Pinpoint the cell where the given text exists, returning its (X, Y) midpoint coordinate. 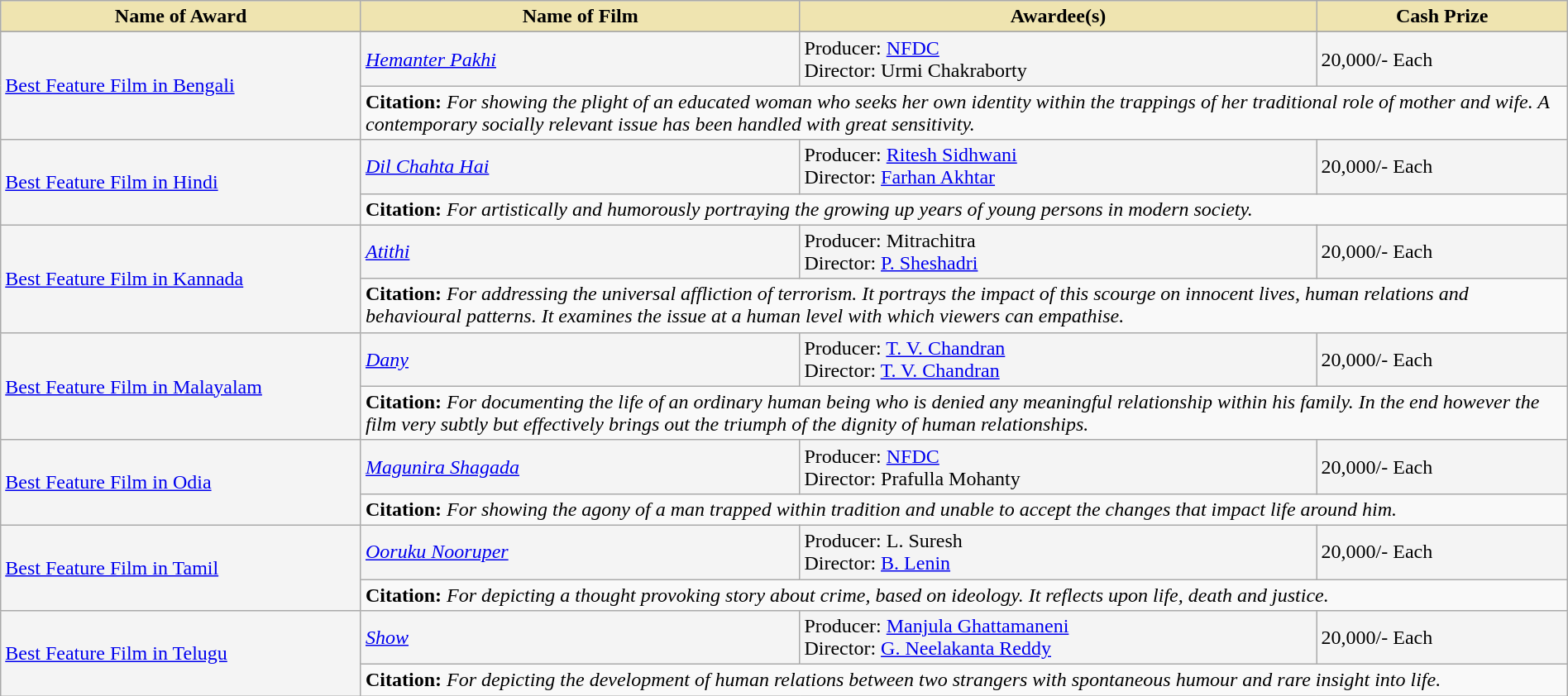
Awardee(s) (1059, 17)
Show (580, 638)
Citation: For showing the agony of a man trapped within tradition and unable to accept the changes that impact life around him. (964, 509)
Citation: For depicting a thought provoking story about crime, based on ideology. It reflects upon life, death and justice. (964, 594)
Best Feature Film in Tamil (181, 567)
Best Feature Film in Bengali (181, 86)
Producer: L. SureshDirector: B. Lenin (1059, 552)
Magunira Shagada (580, 466)
Best Feature Film in Malayalam (181, 386)
Producer: Manjula GhattamaneniDirector: G. Neelakanta Reddy (1059, 638)
Cash Prize (1442, 17)
Best Feature Film in Kannada (181, 279)
Citation: For artistically and humorously portraying the growing up years of young persons in modern society. (964, 209)
Name of Film (580, 17)
Best Feature Film in Hindi (181, 182)
Dany (580, 359)
Name of Award (181, 17)
Best Feature Film in Telugu (181, 653)
Citation: For depicting the development of human relations between two strangers with spontaneous humour and rare insight into life. (964, 680)
Producer: NFDCDirector: Urmi Chakraborty (1059, 60)
Dil Chahta Hai (580, 167)
Producer: NFDCDirector: Prafulla Mohanty (1059, 466)
Atithi (580, 251)
Producer: T. V. ChandranDirector: T. V. Chandran (1059, 359)
Best Feature Film in Odia (181, 483)
Ooruku Nooruper (580, 552)
Producer: MitrachitraDirector: P. Sheshadri (1059, 251)
Producer: Ritesh SidhwaniDirector: Farhan Akhtar (1059, 167)
Hemanter Pakhi (580, 60)
